For the text-containing cell, return its midpoint in (x, y) coordinate format. 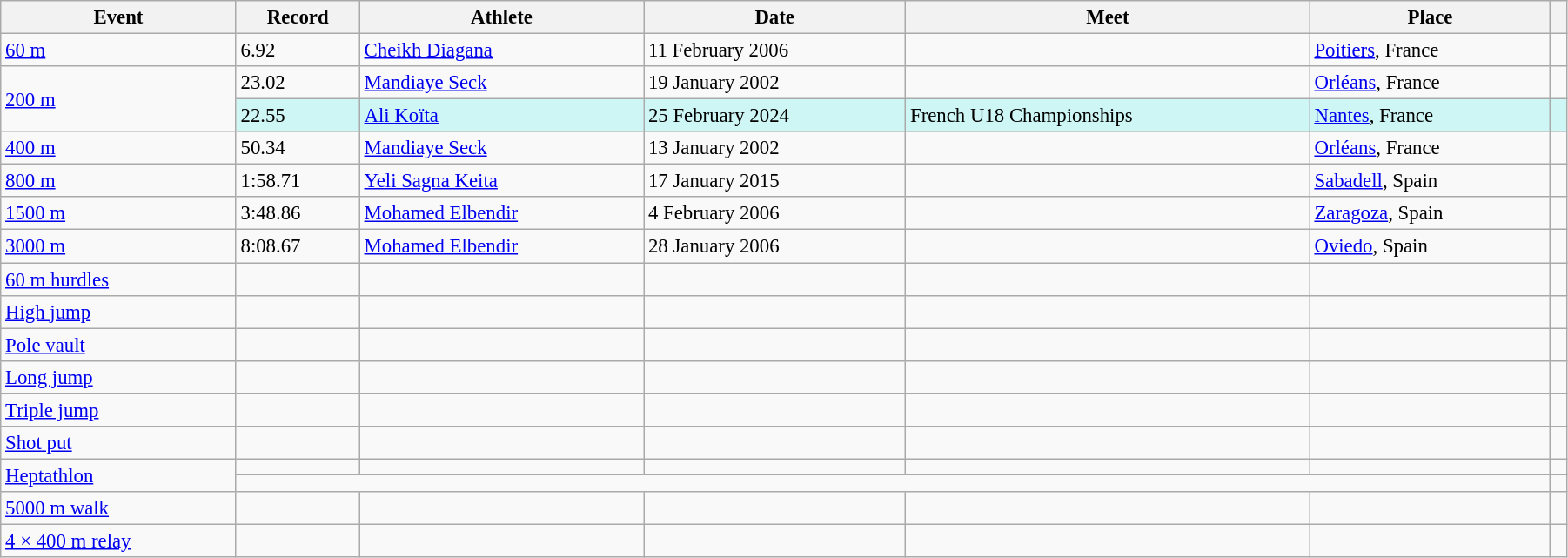
Pole vault (118, 345)
17 January 2015 (774, 181)
3000 m (118, 246)
French U18 Championships (1108, 116)
6.92 (298, 50)
3:48.86 (298, 213)
4 February 2006 (774, 213)
60 m (118, 50)
Poitiers, France (1431, 50)
Triple jump (118, 410)
Heptathlon (118, 475)
25 February 2024 (774, 116)
50.34 (298, 148)
22.55 (298, 116)
800 m (118, 181)
23.02 (298, 83)
19 January 2002 (774, 83)
Ali Koïta (501, 116)
11 February 2006 (774, 50)
Event (118, 17)
1500 m (118, 213)
Long jump (118, 377)
28 January 2006 (774, 246)
High jump (118, 312)
Athlete (501, 17)
Shot put (118, 443)
5000 m walk (118, 508)
Date (774, 17)
200 m (118, 99)
Nantes, France (1431, 116)
Sabadell, Spain (1431, 181)
Record (298, 17)
400 m (118, 148)
8:08.67 (298, 246)
4 × 400 m relay (118, 541)
60 m hurdles (118, 279)
Oviedo, Spain (1431, 246)
Yeli Sagna Keita (501, 181)
Meet (1108, 17)
Place (1431, 17)
13 January 2002 (774, 148)
1:58.71 (298, 181)
Zaragoza, Spain (1431, 213)
Cheikh Diagana (501, 50)
